Locate the cell with the specified text and output its (X, Y) center coordinate. 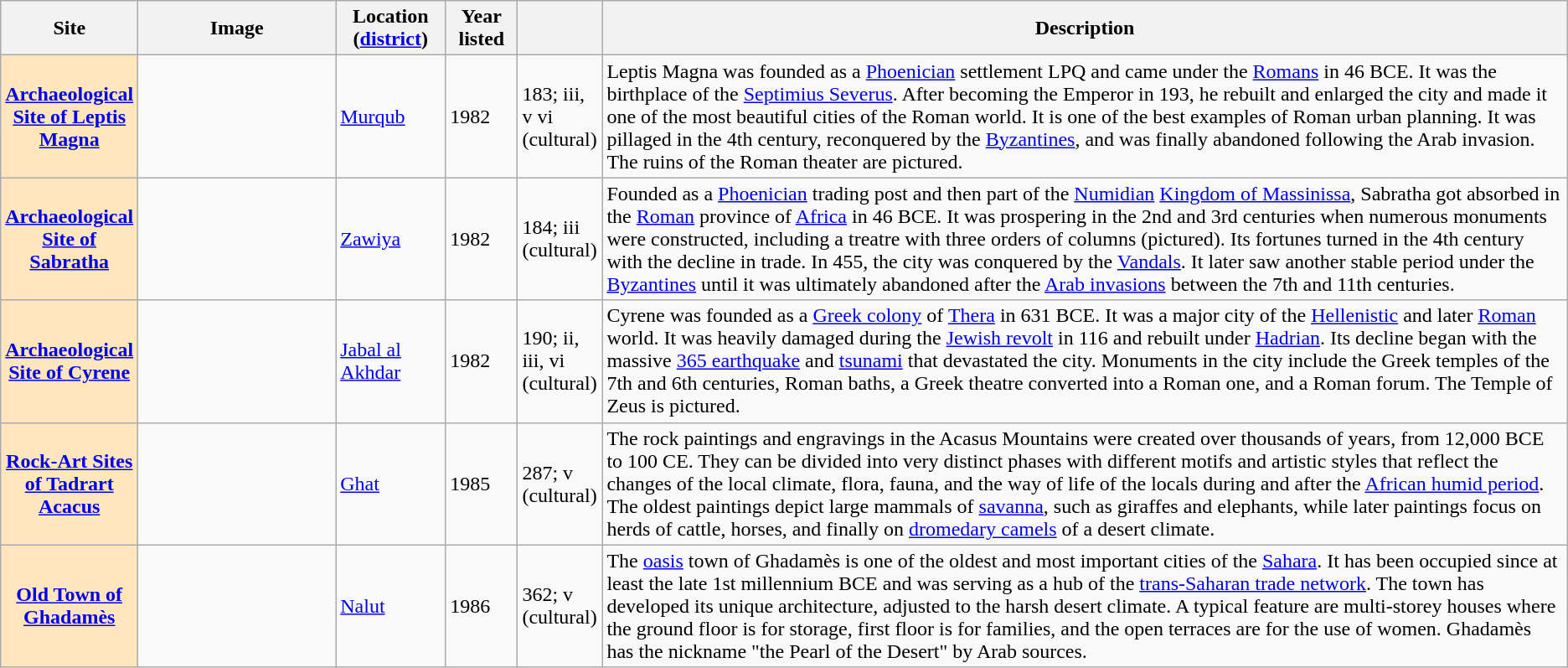
183; iii, v vi (cultural) (560, 117)
Jabal al Akhdar (390, 361)
Site (70, 28)
Zawiya (390, 239)
1986 (482, 606)
1985 (482, 484)
Rock-Art Sites of Tadrart Acacus (70, 484)
362; v (cultural) (560, 606)
Archaeological Site of Leptis Magna (70, 117)
Image (237, 28)
Old Town of Ghadamès (70, 606)
287; v (cultural) (560, 484)
Archaeological Site of Cyrene (70, 361)
Nalut (390, 606)
Murqub (390, 117)
Year listed (482, 28)
Ghat (390, 484)
184; iii (cultural) (560, 239)
Location (district) (390, 28)
190; ii, iii, vi (cultural) (560, 361)
Archaeological Site of Sabratha (70, 239)
Description (1085, 28)
